Locate the cell with the specified text and output its (X, Y) center coordinate. 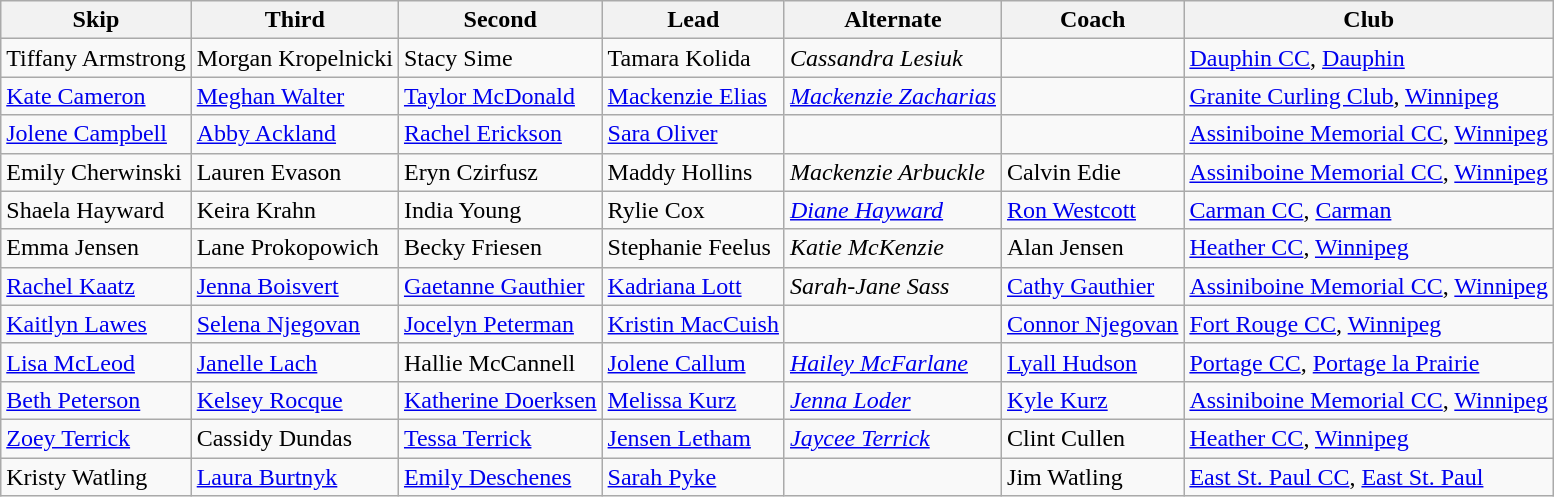
Third (294, 20)
Rachel Kaatz (96, 286)
Alan Jensen (1093, 248)
India Young (500, 210)
Hallie McCannell (500, 362)
Eryn Czirfusz (500, 172)
Jim Watling (1093, 477)
Kristy Watling (96, 477)
Emma Jensen (96, 248)
Janelle Lach (294, 362)
Tiffany Armstrong (96, 58)
Emily Cherwinski (96, 172)
Cathy Gauthier (1093, 286)
Sara Oliver (693, 134)
Lane Prokopowich (294, 248)
Kate Cameron (96, 96)
Katie McKenzie (892, 248)
Rachel Erickson (500, 134)
Zoey Terrick (96, 438)
Stephanie Feelus (693, 248)
Sarah Pyke (693, 477)
Lead (693, 20)
Maddy Hollins (693, 172)
Alternate (892, 20)
Granite Curling Club, Winnipeg (1369, 96)
Beth Peterson (96, 400)
Katherine Doerksen (500, 400)
Kaitlyn Lawes (96, 324)
Cassandra Lesiuk (892, 58)
Second (500, 20)
Lisa McLeod (96, 362)
Jocelyn Peterman (500, 324)
East St. Paul CC, East St. Paul (1369, 477)
Keira Krahn (294, 210)
Diane Hayward (892, 210)
Mackenzie Elias (693, 96)
Morgan Kropelnicki (294, 58)
Stacy Sime (500, 58)
Abby Ackland (294, 134)
Skip (96, 20)
Dauphin CC, Dauphin (1369, 58)
Meghan Walter (294, 96)
Jenna Loder (892, 400)
Jolene Callum (693, 362)
Jaycee Terrick (892, 438)
Tessa Terrick (500, 438)
Mackenzie Zacharias (892, 96)
Club (1369, 20)
Melissa Kurz (693, 400)
Shaela Hayward (96, 210)
Taylor McDonald (500, 96)
Jensen Letham (693, 438)
Emily Deschenes (500, 477)
Sarah-Jane Sass (892, 286)
Clint Cullen (1093, 438)
Ron Westcott (1093, 210)
Selena Njegovan (294, 324)
Mackenzie Arbuckle (892, 172)
Calvin Edie (1093, 172)
Coach (1093, 20)
Kristin MacCuish (693, 324)
Kelsey Rocque (294, 400)
Connor Njegovan (1093, 324)
Lauren Evason (294, 172)
Carman CC, Carman (1369, 210)
Becky Friesen (500, 248)
Laura Burtnyk (294, 477)
Kadriana Lott (693, 286)
Fort Rouge CC, Winnipeg (1369, 324)
Cassidy Dundas (294, 438)
Portage CC, Portage la Prairie (1369, 362)
Lyall Hudson (1093, 362)
Tamara Kolida (693, 58)
Rylie Cox (693, 210)
Jolene Campbell (96, 134)
Hailey McFarlane (892, 362)
Kyle Kurz (1093, 400)
Jenna Boisvert (294, 286)
Gaetanne Gauthier (500, 286)
